Locate the cell with the specified text and output its (x, y) center coordinate. 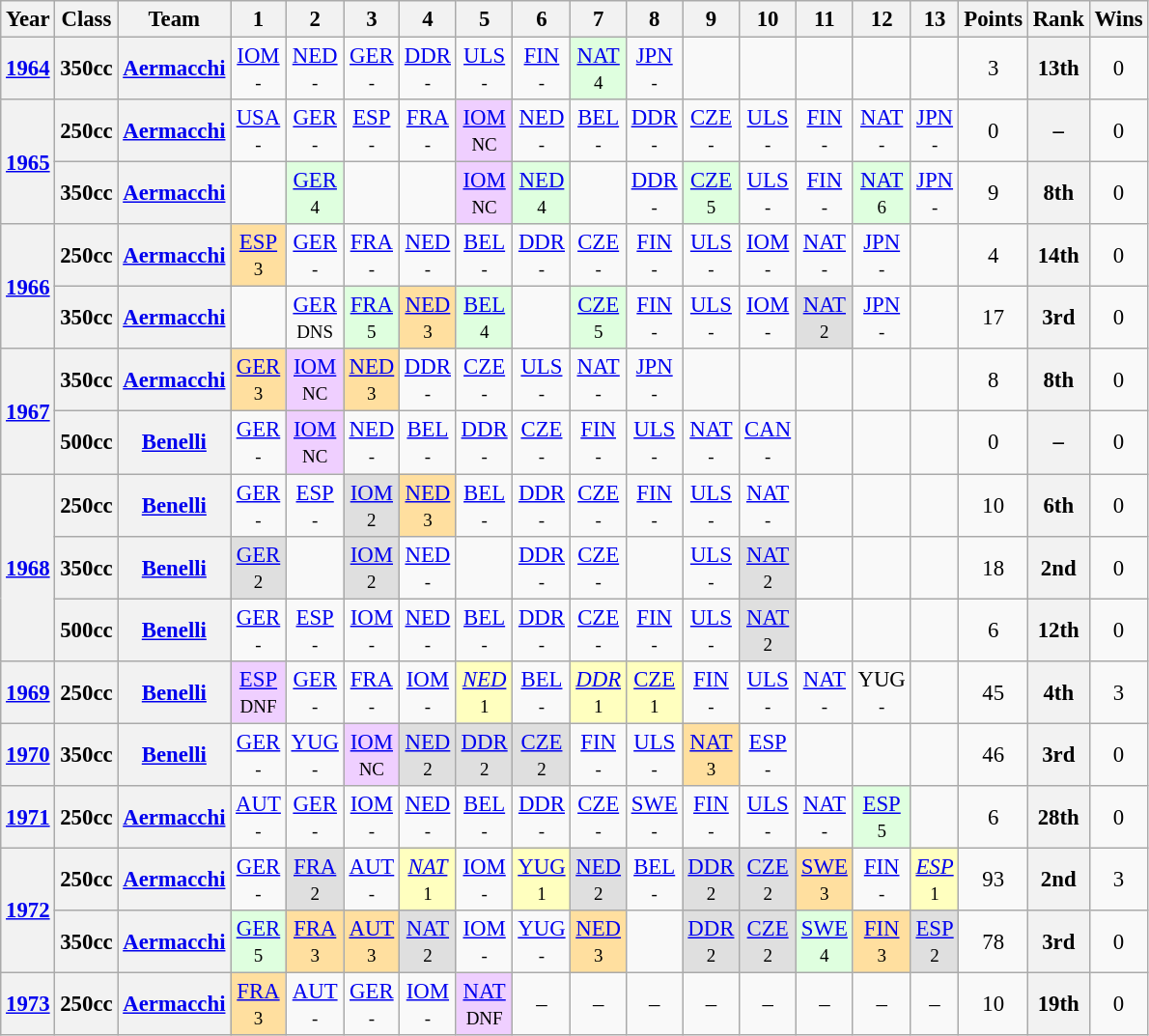
1968 (28, 568)
2 (315, 19)
1969 (28, 691)
4th (1058, 691)
13th (1058, 70)
Year (28, 19)
BEL4 (485, 319)
1971 (28, 817)
DDR1 (599, 691)
Team (174, 19)
1970 (28, 755)
6th (1058, 506)
18 (993, 568)
ESP3 (259, 255)
1 (259, 19)
ESP1 (935, 879)
13 (935, 19)
1965 (28, 162)
12th (1058, 630)
1967 (28, 411)
46 (993, 755)
5 (485, 19)
SWE- (655, 817)
1964 (28, 70)
28th (1058, 817)
FRA5 (371, 319)
Points (993, 19)
11 (825, 19)
NATDNF (485, 1004)
SWE3 (825, 879)
NAT4 (599, 70)
NAT1 (429, 879)
1973 (28, 1004)
USA- (259, 131)
93 (993, 879)
NAT6 (882, 193)
1972 (28, 910)
FRA2 (315, 879)
ESPDNF (259, 691)
1966 (28, 286)
7 (599, 19)
CAN- (769, 442)
14th (1058, 255)
Wins (1118, 19)
YUG1 (542, 879)
GER5 (259, 942)
78 (993, 942)
NAT3 (711, 755)
GER3 (259, 380)
ESP5 (882, 817)
Class (87, 19)
17 (993, 319)
12 (882, 19)
ESP2 (935, 942)
GER2 (259, 568)
CZE1 (655, 691)
GERDNS (315, 319)
NED1 (485, 691)
19th (1058, 1004)
AUT3 (371, 942)
NED4 (542, 193)
Rank (1058, 19)
GER4 (315, 193)
45 (993, 691)
FIN3 (882, 942)
SWE4 (825, 942)
